From the cell containing the given text, extract its center point as (X, Y) coordinate. 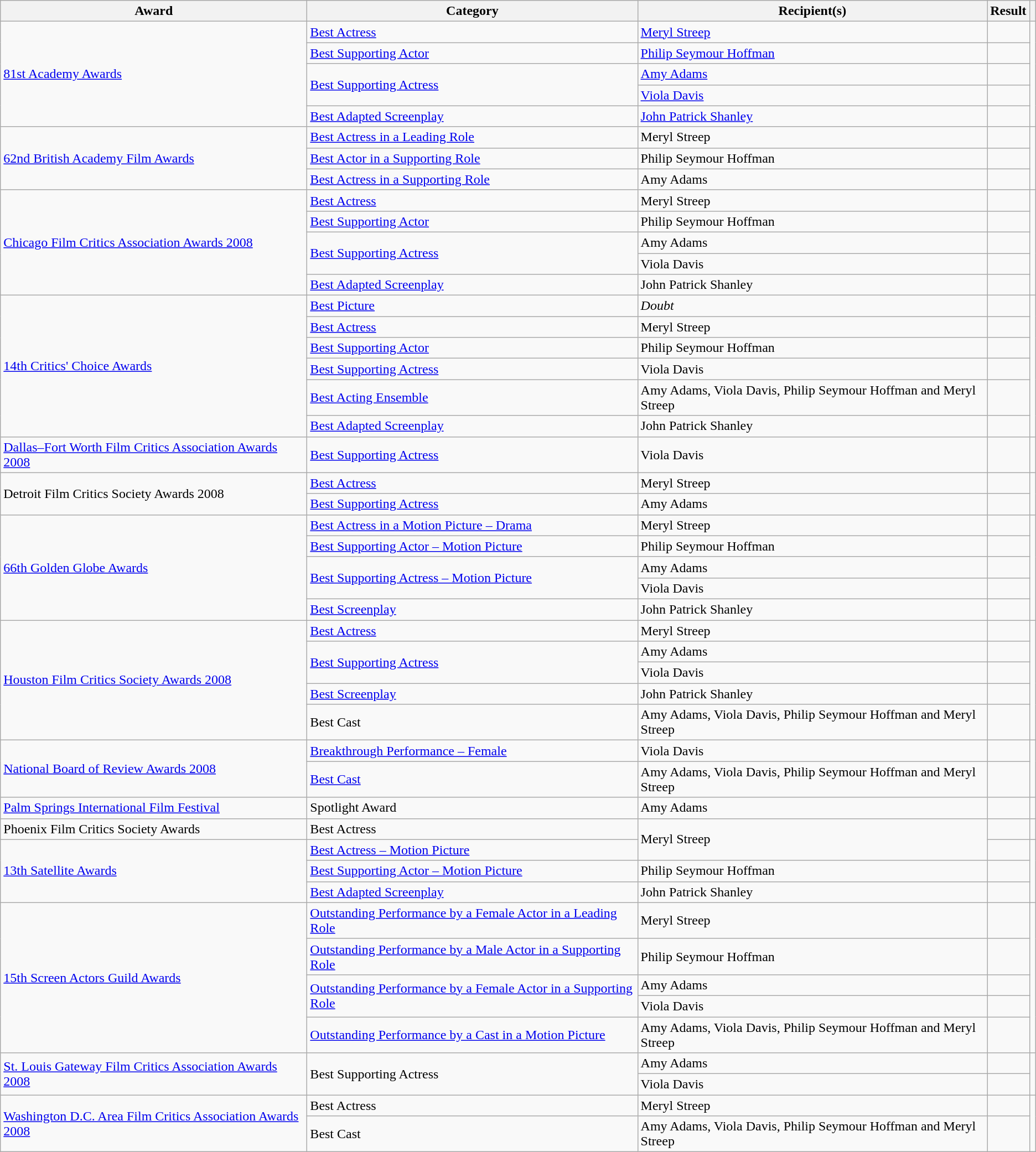
13th Satellite Awards (154, 871)
Recipient(s) (812, 11)
Outstanding Performance by a Male Actor in a Supporting Role (473, 956)
Best Actor in a Supporting Role (473, 158)
St. Louis Gateway Film Critics Association Awards 2008 (154, 1074)
62nd British Academy Film Awards (154, 158)
81st Academy Awards (154, 74)
Best Actress in a Supporting Role (473, 179)
14th Critics' Choice Awards (154, 366)
Phoenix Film Critics Society Awards (154, 829)
Dallas–Fort Worth Film Critics Association Awards 2008 (154, 455)
Award (154, 11)
15th Screen Actors Guild Awards (154, 977)
66th Golden Globe Awards (154, 567)
Chicago Film Critics Association Awards 2008 (154, 242)
Best Actress in a Leading Role (473, 137)
Outstanding Performance by a Female Actor in a Leading Role (473, 921)
Detroit Film Critics Society Awards 2008 (154, 494)
Outstanding Performance by a Female Actor in a Supporting Role (473, 995)
Best Acting Ensemble (473, 397)
Palm Springs International Film Festival (154, 808)
Spotlight Award (473, 808)
Best Supporting Actress – Motion Picture (473, 578)
Category (473, 11)
Result (1008, 11)
Best Actress – Motion Picture (473, 850)
Houston Film Critics Society Awards 2008 (154, 679)
Doubt (812, 306)
National Board of Review Awards 2008 (154, 769)
Best Actress in a Motion Picture – Drama (473, 525)
Washington D.C. Area Film Critics Association Awards 2008 (154, 1123)
Breakthrough Performance – Female (473, 751)
Outstanding Performance by a Cast in a Motion Picture (473, 1035)
Best Picture (473, 306)
